Pinpoint the cell where the given text exists, returning its [x, y] midpoint coordinate. 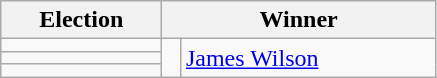
Election [82, 20]
James Wilson [308, 58]
Winner [299, 20]
